Output the (x, y) coordinate of the center of the cell containing the given text.  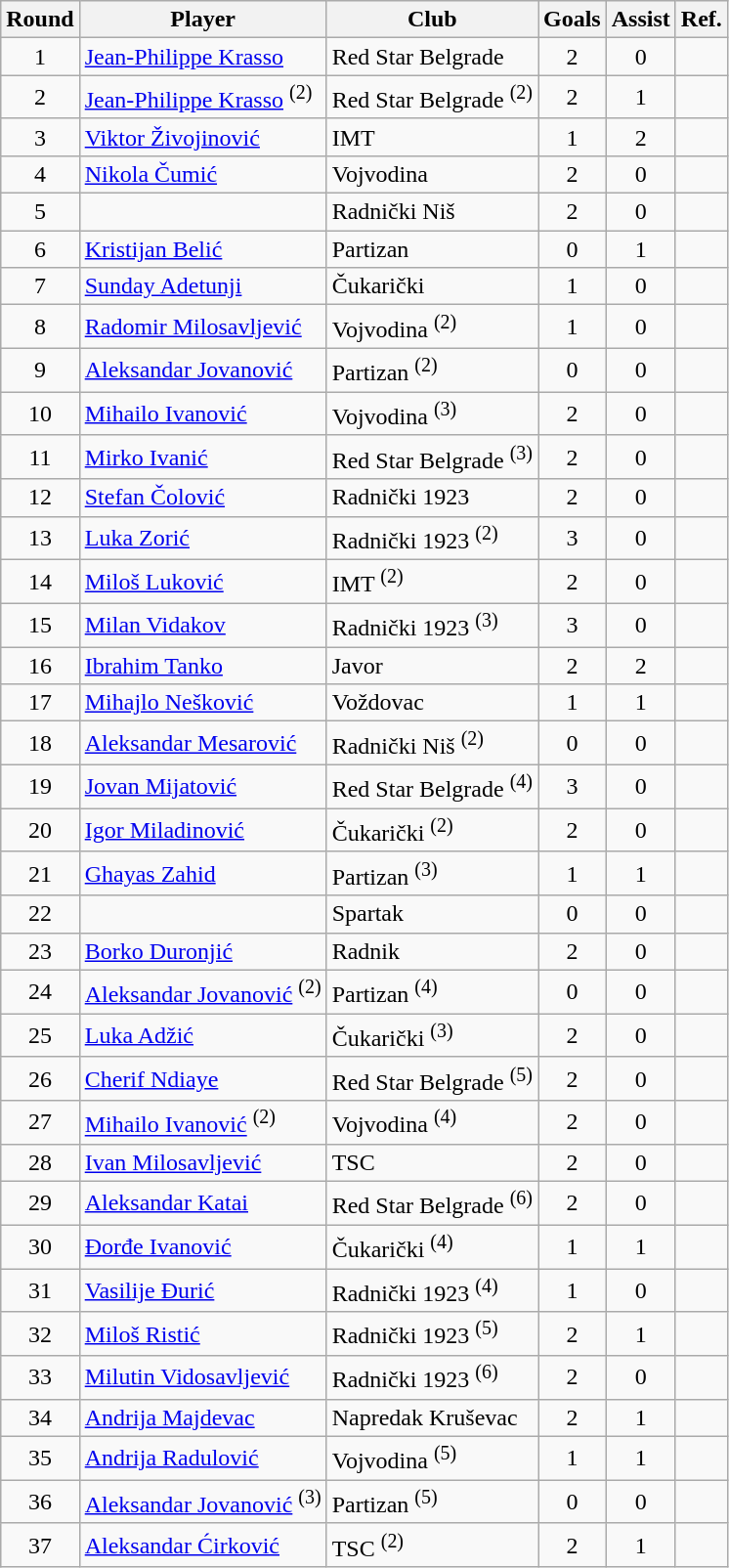
Radnički Niš (2) (432, 743)
TSC (2) (432, 1545)
Čukarički (432, 286)
32 (40, 1333)
21 (40, 874)
Javor (432, 666)
Mihailo Ivanović (203, 414)
Radnički 1923 (5) (432, 1333)
Aleksandar Jovanović (2) (203, 991)
33 (40, 1378)
Red Star Belgrade (5) (432, 1079)
Andrija Radulović (203, 1459)
27 (40, 1122)
7 (40, 286)
34 (40, 1417)
12 (40, 498)
Partizan (432, 249)
Radomir Milosavljević (203, 327)
Milan Vidakov (203, 626)
24 (40, 991)
Club (432, 20)
10 (40, 414)
Ghayas Zahid (203, 874)
Voždovac (432, 703)
13 (40, 538)
28 (40, 1162)
Radnički 1923 (3) (432, 626)
Vojvodina (3) (432, 414)
Radnički 1923 (2) (432, 538)
14 (40, 583)
Čukarički (4) (432, 1247)
Mihailo Ivanović (2) (203, 1122)
25 (40, 1036)
36 (40, 1502)
15 (40, 626)
Mihajlo Nešković (203, 703)
Borko Duronjić (203, 951)
Partizan (2) (432, 370)
22 (40, 914)
Spartak (432, 914)
11 (40, 457)
Player (203, 20)
Jean-Philippe Krasso (203, 57)
Miloš Ristić (203, 1333)
Red Star Belgrade (6) (432, 1202)
Stefan Čolović (203, 498)
9 (40, 370)
Ivan Milosavljević (203, 1162)
8 (40, 327)
Radnički 1923 (4) (432, 1290)
Sunday Adetunji (203, 286)
Radnički Niš (432, 212)
Aleksandar Jovanović (3) (203, 1502)
Aleksandar Katai (203, 1202)
Aleksandar Jovanović (203, 370)
Miloš Luković (203, 583)
5 (40, 212)
Round (40, 20)
Partizan (4) (432, 991)
Radnik (432, 951)
23 (40, 951)
Red Star Belgrade (2) (432, 98)
TSC (432, 1162)
IMT (432, 137)
Čukarički (2) (432, 831)
17 (40, 703)
Vojvodina (4) (432, 1122)
Igor Miladinović (203, 831)
29 (40, 1202)
Partizan (3) (432, 874)
Aleksandar Ćirković (203, 1545)
Vojvodina (5) (432, 1459)
Luka Zorić (203, 538)
Assist (641, 20)
Mirko Ivanić (203, 457)
Kristijan Belić (203, 249)
Red Star Belgrade (4) (432, 786)
Radnički 1923 (432, 498)
Jean-Philippe Krasso (2) (203, 98)
Aleksandar Mesarović (203, 743)
37 (40, 1545)
30 (40, 1247)
18 (40, 743)
IMT (2) (432, 583)
20 (40, 831)
Nikola Čumić (203, 174)
Ibrahim Tanko (203, 666)
16 (40, 666)
35 (40, 1459)
Vasilije Đurić (203, 1290)
Red Star Belgrade (432, 57)
Viktor Živojinović (203, 137)
6 (40, 249)
Čukarički (3) (432, 1036)
26 (40, 1079)
Andrija Majdevac (203, 1417)
4 (40, 174)
Luka Adžić (203, 1036)
Napredak Kruševac (432, 1417)
Đorđe Ivanović (203, 1247)
Vojvodina (432, 174)
19 (40, 786)
Ref. (702, 20)
Vojvodina (2) (432, 327)
Partizan (5) (432, 1502)
Red Star Belgrade (3) (432, 457)
Goals (572, 20)
31 (40, 1290)
Jovan Mijatović (203, 786)
Radnički 1923 (6) (432, 1378)
Milutin Vidosavljević (203, 1378)
Cherif Ndiaye (203, 1079)
